Detect which cell encompasses the target text, then output its (x, y) center coordinate. 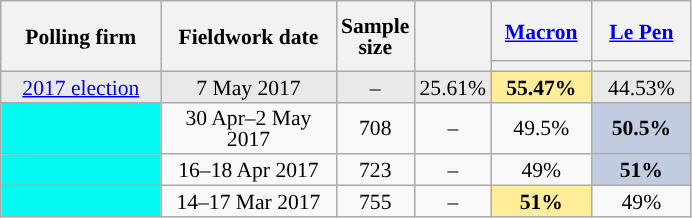
49.5% (541, 128)
723 (375, 170)
30 Apr–2 May 2017 (248, 128)
Fieldwork date (248, 36)
7 May 2017 (248, 86)
16–18 Apr 2017 (248, 170)
14–17 Mar 2017 (248, 202)
Le Pen (641, 31)
55.47% (541, 86)
25.61% (452, 86)
Macron (541, 31)
708 (375, 128)
44.53% (641, 86)
50.5% (641, 128)
755 (375, 202)
Samplesize (375, 36)
2017 election (81, 86)
Polling firm (81, 36)
